Return (X, Y) of the center of cell containing provided text 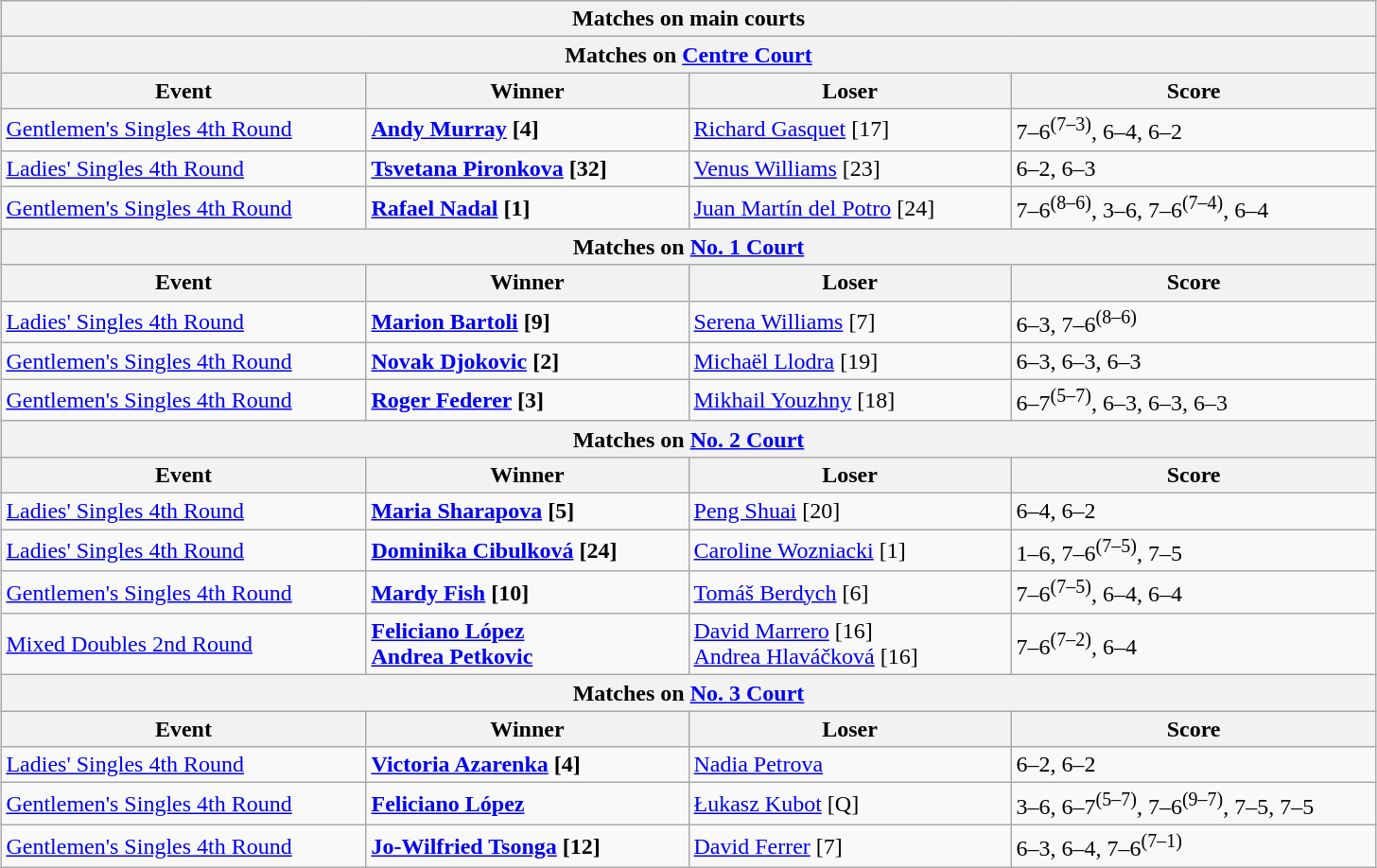
7–6(7–2), 6–4 (1194, 645)
Rafael Nadal [1] (528, 208)
Matches on main courts (688, 19)
Novak Djokovic [2] (528, 361)
6–7(5–7), 6–3, 6–3, 6–3 (1194, 401)
7–6(7–5), 6–4, 6–4 (1194, 592)
Łukasz Kubot [Q] (849, 804)
Peng Shuai [20] (849, 512)
Matches on No. 3 Court (688, 693)
6–4, 6–2 (1194, 512)
Andy Murray [4] (528, 130)
Jo-Wilfried Tsonga [12] (528, 847)
Dominika Cibulková [24] (528, 550)
Feliciano López (528, 804)
Serena Williams [7] (849, 321)
Victoria Azarenka [4] (528, 765)
Venus Williams [23] (849, 168)
7–6(8–6), 3–6, 7–6(7–4), 6–4 (1194, 208)
6–2, 6–3 (1194, 168)
6–3, 6–4, 7–6(7–1) (1194, 847)
Roger Federer [3] (528, 401)
Mardy Fish [10] (528, 592)
7–6(7–3), 6–4, 6–2 (1194, 130)
6–2, 6–2 (1194, 765)
Tomáš Berdych [6] (849, 592)
Mixed Doubles 2nd Round (183, 645)
Feliciano López Andrea Petkovic (528, 645)
Juan Martín del Potro [24] (849, 208)
Matches on Centre Court (688, 55)
6–3, 6–3, 6–3 (1194, 361)
3–6, 6–7(5–7), 7–6(9–7), 7–5, 7–5 (1194, 804)
Michaël Llodra [19] (849, 361)
Maria Sharapova [5] (528, 512)
David Ferrer [7] (849, 847)
1–6, 7–6(7–5), 7–5 (1194, 550)
Richard Gasquet [17] (849, 130)
6–3, 7–6(8–6) (1194, 321)
Matches on No. 1 Court (688, 247)
David Marrero [16] Andrea Hlaváčková [16] (849, 645)
Caroline Wozniacki [1] (849, 550)
Tsvetana Pironkova [32] (528, 168)
Marion Bartoli [9] (528, 321)
Mikhail Youzhny [18] (849, 401)
Matches on No. 2 Court (688, 439)
Nadia Petrova (849, 765)
